Extract the (x, y) coordinate from the center of the cell holding the provided text.  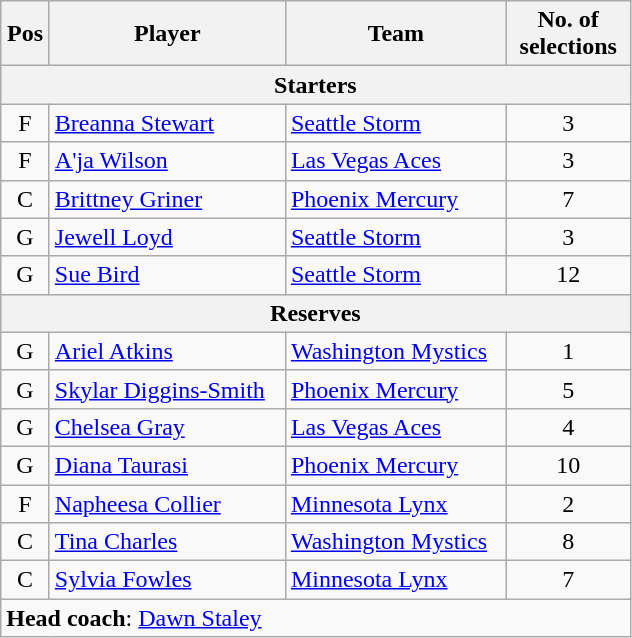
Player (167, 34)
Diana Taurasi (167, 465)
5 (568, 389)
Sue Bird (167, 275)
Tina Charles (167, 542)
Brittney Griner (167, 199)
Team (396, 34)
Breanna Stewart (167, 123)
No. of selections (568, 34)
Ariel Atkins (167, 351)
10 (568, 465)
Skylar Diggins-Smith (167, 389)
2 (568, 503)
Napheesa Collier (167, 503)
4 (568, 427)
Chelsea Gray (167, 427)
Head coach: Dawn Staley (316, 618)
Jewell Loyd (167, 237)
1 (568, 351)
12 (568, 275)
Sylvia Fowles (167, 580)
A'ja Wilson (167, 161)
8 (568, 542)
Reserves (316, 313)
Starters (316, 85)
Pos (26, 34)
